Extract the [X, Y] coordinate from the center of the cell holding the provided text.  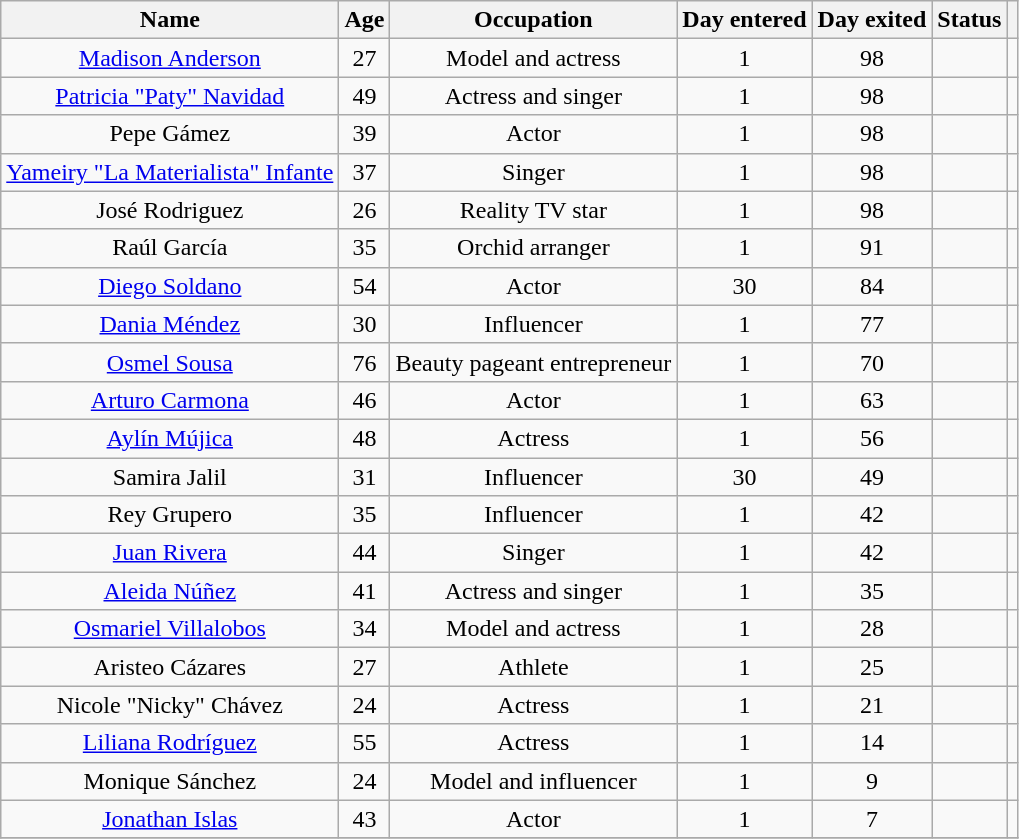
44 [364, 553]
70 [872, 362]
Liliana Rodríguez [170, 743]
Occupation [534, 20]
Orchid arranger [534, 248]
Patricia "Paty" Navidad [170, 96]
Pepe Gámez [170, 134]
91 [872, 248]
Athlete [534, 667]
63 [872, 400]
Name [170, 20]
43 [364, 819]
Day exited [872, 20]
Jonathan Islas [170, 819]
Aylín Mújica [170, 438]
41 [364, 591]
34 [364, 629]
26 [364, 210]
7 [872, 819]
Status [970, 20]
Aleida Núñez [170, 591]
Osmel Sousa [170, 362]
Yameiry "La Materialista" Infante [170, 172]
Nicole "Nicky" Chávez [170, 705]
84 [872, 286]
Beauty pageant entrepreneur [534, 362]
21 [872, 705]
Model and influencer [534, 781]
Age [364, 20]
39 [364, 134]
14 [872, 743]
Rey Grupero [170, 515]
31 [364, 477]
56 [872, 438]
Reality TV star [534, 210]
77 [872, 324]
46 [364, 400]
37 [364, 172]
Samira Jalil [170, 477]
28 [872, 629]
Diego Soldano [170, 286]
Dania Méndez [170, 324]
25 [872, 667]
Raúl García [170, 248]
Madison Anderson [170, 58]
54 [364, 286]
76 [364, 362]
55 [364, 743]
Monique Sánchez [170, 781]
Arturo Carmona [170, 400]
Aristeo Cázares [170, 667]
Day entered [744, 20]
9 [872, 781]
Juan Rivera [170, 553]
Osmariel Villalobos [170, 629]
48 [364, 438]
José Rodriguez [170, 210]
